For the text-containing cell, return its midpoint in (X, Y) coordinate format. 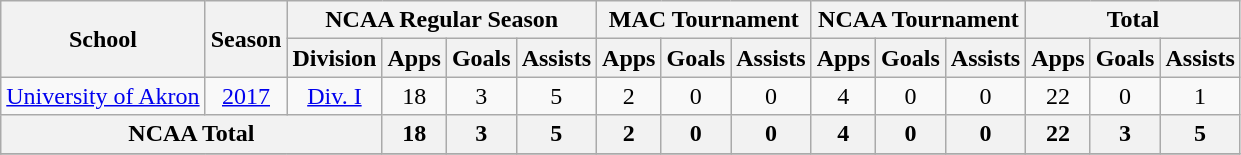
University of Akron (103, 96)
School (103, 39)
NCAA Total (192, 134)
Div. I (334, 96)
NCAA Tournament (918, 20)
MAC Tournament (704, 20)
2017 (246, 96)
Season (246, 39)
NCAA Regular Season (442, 20)
Total (1134, 20)
Division (334, 58)
1 (1200, 96)
